For the text-containing cell, return its midpoint in [X, Y] coordinate format. 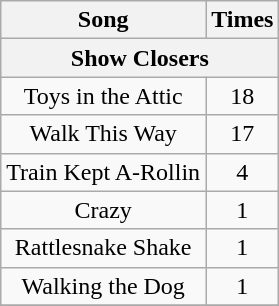
Times [242, 20]
17 [242, 134]
Walking the Dog [104, 286]
Show Closers [140, 58]
18 [242, 96]
Rattlesnake Shake [104, 248]
Song [104, 20]
4 [242, 172]
Train Kept A-Rollin [104, 172]
Toys in the Attic [104, 96]
Walk This Way [104, 134]
Crazy [104, 210]
